From the cell containing the given text, extract its center point as (X, Y) coordinate. 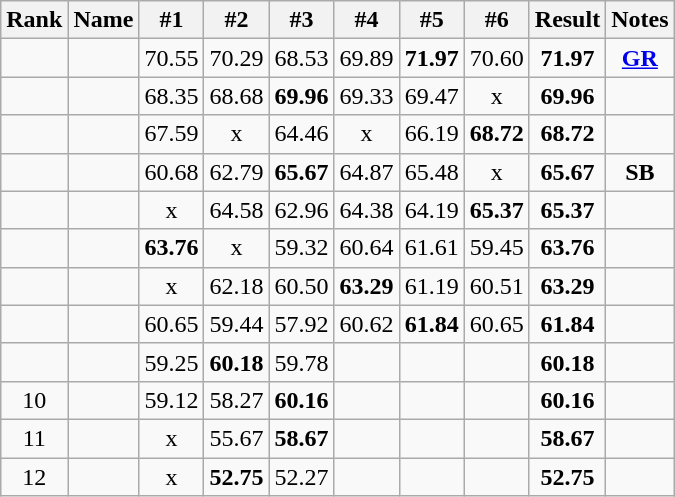
68.68 (236, 96)
62.79 (236, 172)
#4 (366, 20)
67.59 (172, 134)
57.92 (302, 324)
59.12 (172, 400)
59.25 (172, 362)
64.58 (236, 210)
70.29 (236, 58)
69.47 (432, 96)
10 (34, 400)
11 (34, 438)
60.50 (302, 286)
59.44 (236, 324)
#1 (172, 20)
SB (640, 172)
52.27 (302, 477)
62.18 (236, 286)
64.46 (302, 134)
60.64 (366, 248)
59.32 (302, 248)
64.19 (432, 210)
61.19 (432, 286)
68.35 (172, 96)
60.68 (172, 172)
69.33 (366, 96)
59.45 (496, 248)
64.87 (366, 172)
68.53 (302, 58)
60.62 (366, 324)
#2 (236, 20)
70.55 (172, 58)
55.67 (236, 438)
Rank (34, 20)
64.38 (366, 210)
70.60 (496, 58)
Notes (640, 20)
69.89 (366, 58)
#3 (302, 20)
12 (34, 477)
59.78 (302, 362)
65.48 (432, 172)
62.96 (302, 210)
58.27 (236, 400)
#6 (496, 20)
60.51 (496, 286)
Name (104, 20)
Result (567, 20)
61.61 (432, 248)
GR (640, 58)
66.19 (432, 134)
#5 (432, 20)
